Locate the cell with the specified text and output its (X, Y) center coordinate. 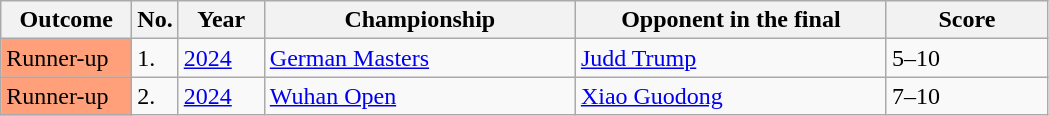
5–10 (966, 58)
1. (155, 58)
No. (155, 20)
Outcome (66, 20)
7–10 (966, 96)
Wuhan Open (420, 96)
Championship (420, 20)
Score (966, 20)
Opponent in the final (730, 20)
2. (155, 96)
German Masters (420, 58)
Year (221, 20)
Xiao Guodong (730, 96)
Judd Trump (730, 58)
